From the cell containing the given text, extract its center point as (X, Y) coordinate. 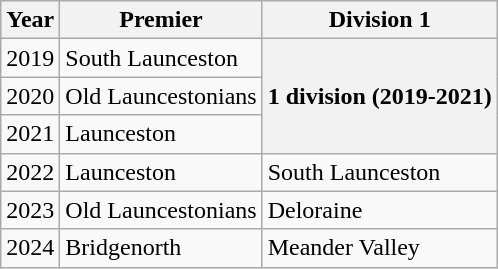
1 division (2019-2021) (380, 96)
2024 (30, 248)
Premier (161, 20)
Division 1 (380, 20)
Bridgenorth (161, 248)
Year (30, 20)
2020 (30, 96)
2021 (30, 134)
Meander Valley (380, 248)
2022 (30, 172)
Deloraine (380, 210)
2023 (30, 210)
2019 (30, 58)
